For the text-containing cell, return its midpoint in [x, y] coordinate format. 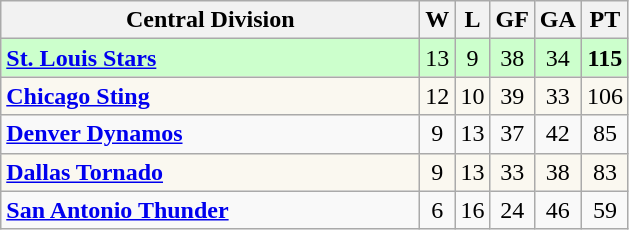
83 [604, 172]
GF [512, 20]
PT [604, 20]
Dallas Tornado [210, 172]
10 [472, 96]
6 [438, 210]
St. Louis Stars [210, 58]
San Antonio Thunder [210, 210]
Chicago Sting [210, 96]
85 [604, 134]
24 [512, 210]
39 [512, 96]
Central Division [210, 20]
12 [438, 96]
L [472, 20]
106 [604, 96]
115 [604, 58]
W [438, 20]
59 [604, 210]
37 [512, 134]
42 [558, 134]
34 [558, 58]
Denver Dynamos [210, 134]
16 [472, 210]
GA [558, 20]
46 [558, 210]
